Return the [x, y] coordinate for the center point of the cell that contains the specified text.  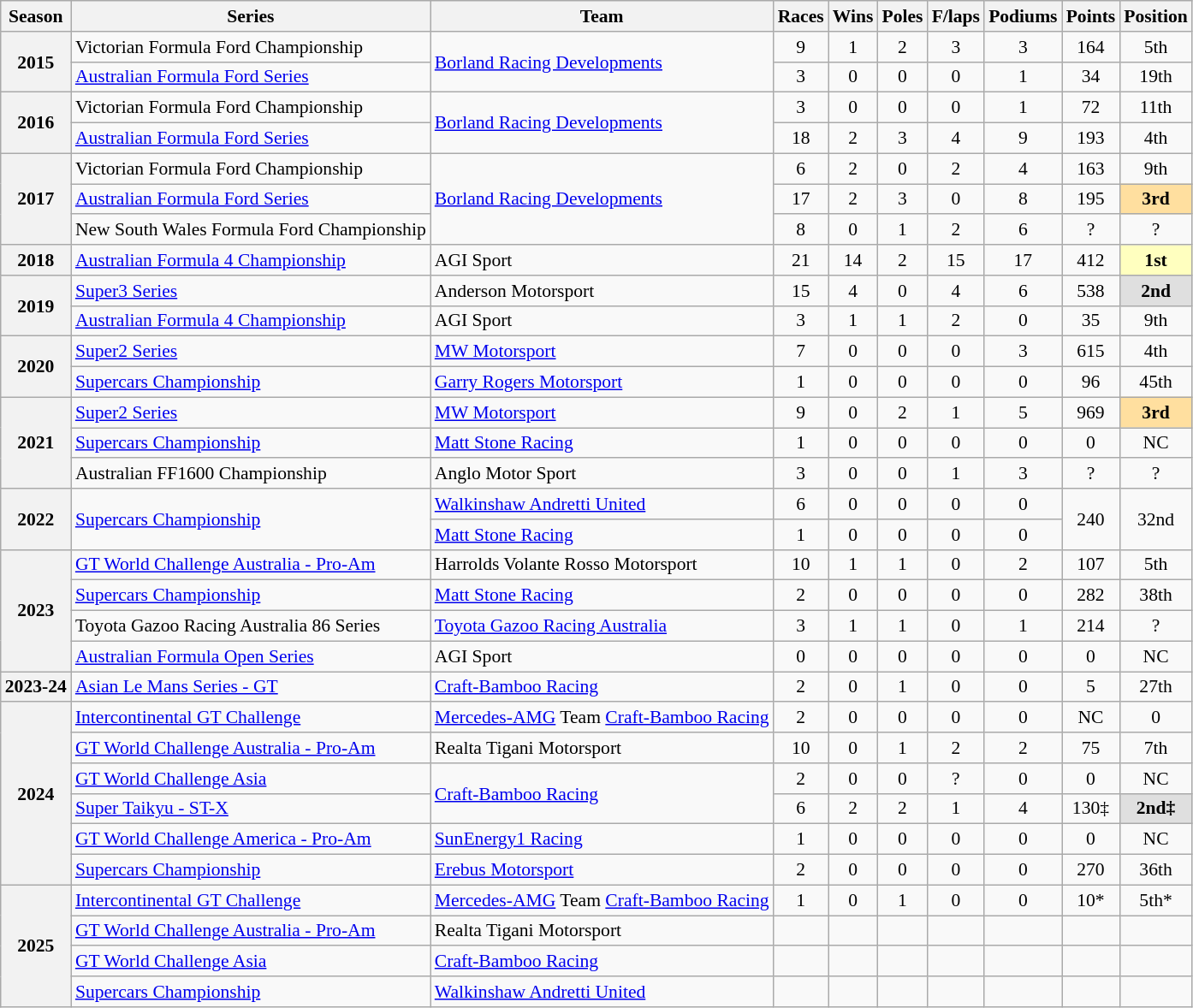
240 [1091, 519]
11th [1155, 108]
Podiums [1024, 16]
34 [1091, 77]
18 [801, 139]
Erebus Motorsport [602, 870]
2nd‡ [1155, 809]
36th [1155, 870]
Asian Le Mans Series - GT [251, 687]
2018 [36, 260]
2024 [36, 794]
2020 [36, 366]
19th [1155, 77]
SunEnergy1 Racing [602, 839]
2019 [36, 306]
14 [853, 260]
75 [1091, 748]
21 [801, 260]
Wins [853, 16]
New South Wales Formula Ford Championship [251, 230]
2017 [36, 199]
107 [1091, 565]
F/laps [957, 16]
Garry Rogers Motorsport [602, 382]
Toyota Gazoo Racing Australia [602, 626]
969 [1091, 412]
7 [801, 352]
2021 [36, 443]
270 [1091, 870]
195 [1091, 199]
32nd [1155, 519]
Season [36, 16]
163 [1091, 169]
538 [1091, 291]
1st [1155, 260]
Points [1091, 16]
164 [1091, 47]
Position [1155, 16]
35 [1091, 321]
Team [602, 16]
2016 [36, 123]
2015 [36, 62]
7th [1155, 748]
Super Taikyu - ST-X [251, 809]
Australian FF1600 Championship [251, 474]
72 [1091, 108]
214 [1091, 626]
Australian Formula Open Series [251, 656]
2023 [36, 610]
193 [1091, 139]
2023-24 [36, 687]
2022 [36, 519]
Series [251, 16]
Anderson Motorsport [602, 291]
2nd [1155, 291]
5th* [1155, 900]
45th [1155, 382]
Anglo Motor Sport [602, 474]
Super3 Series [251, 291]
Races [801, 16]
412 [1091, 260]
96 [1091, 382]
10* [1091, 900]
Harrolds Volante Rosso Motorsport [602, 565]
282 [1091, 596]
38th [1155, 596]
130‡ [1091, 809]
2025 [36, 946]
615 [1091, 352]
Toyota Gazoo Racing Australia 86 Series [251, 626]
27th [1155, 687]
GT World Challenge America - Pro-Am [251, 839]
Poles [902, 16]
